Output the (X, Y) coordinate of the center of the cell containing the given text.  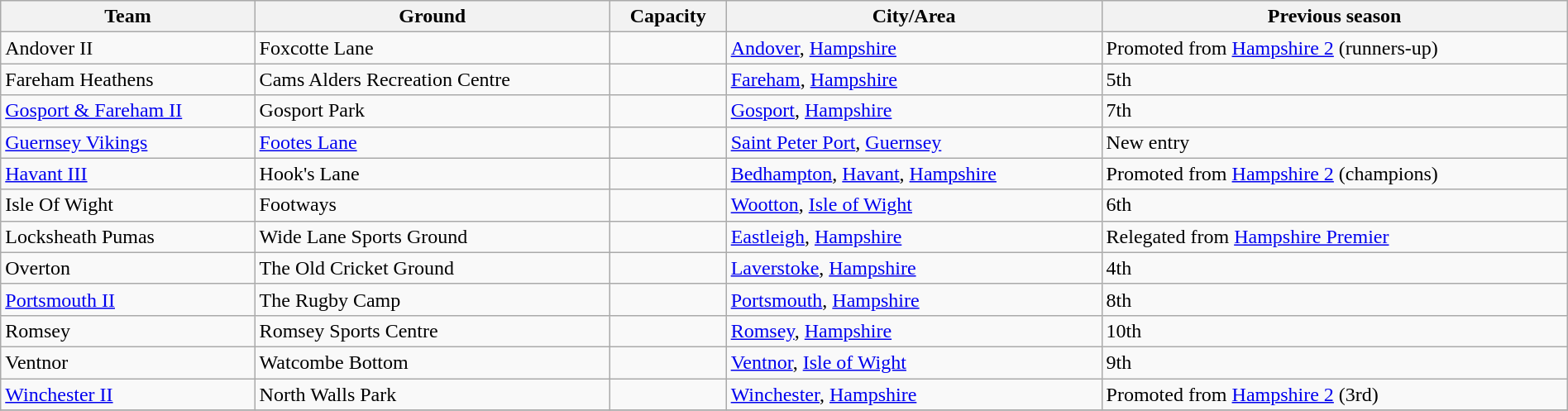
Footways (432, 205)
Saint Peter Port, Guernsey (914, 142)
Hook's Lane (432, 174)
The Old Cricket Ground (432, 268)
Winchester II (127, 394)
Andover II (127, 48)
Overton (127, 268)
Wide Lane Sports Ground (432, 237)
Footes Lane (432, 142)
8th (1335, 299)
Fareham, Hampshire (914, 79)
Laverstoke, Hampshire (914, 268)
Foxcotte Lane (432, 48)
Wootton, Isle of Wight (914, 205)
9th (1335, 362)
Eastleigh, Hampshire (914, 237)
New entry (1335, 142)
10th (1335, 331)
Relegated from Hampshire Premier (1335, 237)
Cams Alders Recreation Centre (432, 79)
Andover, Hampshire (914, 48)
Havant III (127, 174)
Bedhampton, Havant, Hampshire (914, 174)
Team (127, 17)
Gosport & Fareham II (127, 111)
Capacity (668, 17)
Watcombe Bottom (432, 362)
Promoted from Hampshire 2 (champions) (1335, 174)
The Rugby Camp (432, 299)
North Walls Park (432, 394)
Romsey, Hampshire (914, 331)
Isle Of Wight (127, 205)
Portsmouth II (127, 299)
Gosport, Hampshire (914, 111)
Previous season (1335, 17)
Romsey (127, 331)
Ventnor, Isle of Wight (914, 362)
Locksheath Pumas (127, 237)
7th (1335, 111)
Ventnor (127, 362)
Promoted from Hampshire 2 (runners-up) (1335, 48)
Fareham Heathens (127, 79)
Ground (432, 17)
Gosport Park (432, 111)
6th (1335, 205)
Winchester, Hampshire (914, 394)
City/Area (914, 17)
4th (1335, 268)
Portsmouth, Hampshire (914, 299)
5th (1335, 79)
Romsey Sports Centre (432, 331)
Promoted from Hampshire 2 (3rd) (1335, 394)
Guernsey Vikings (127, 142)
